Locate the cell with the specified text and output its [x, y] center coordinate. 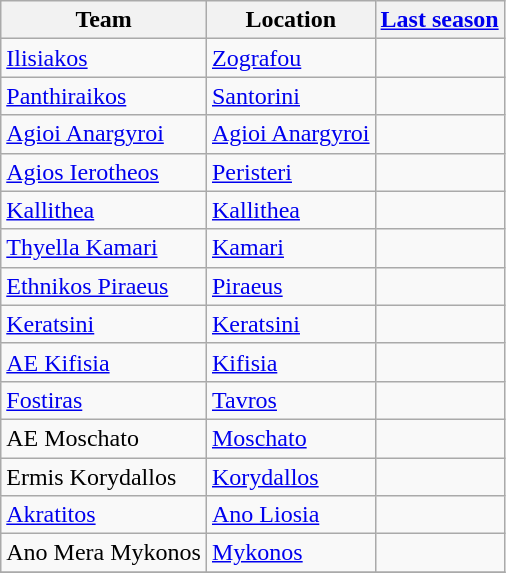
Piraeus [290, 286]
Location [290, 20]
AE Moschato [104, 438]
Santorini [290, 96]
AE Kifisia [104, 362]
Kifisia [290, 362]
Moschato [290, 438]
Agios Ierotheos [104, 172]
Mykonos [290, 553]
Ilisiakos [104, 58]
Last season [440, 20]
Tavros [290, 400]
Ermis Korydallos [104, 477]
Korydallos [290, 477]
Ano Liosia [290, 515]
Team [104, 20]
Fostiras [104, 400]
Panthiraikos [104, 96]
Thyella Kamari [104, 248]
Peristeri [290, 172]
Ethnikos Piraeus [104, 286]
Kamari [290, 248]
Zografou [290, 58]
Ano Mera Mykonos [104, 553]
Akratitos [104, 515]
